Identify which cell holds the provided text, then report its (x, y) central coordinate. 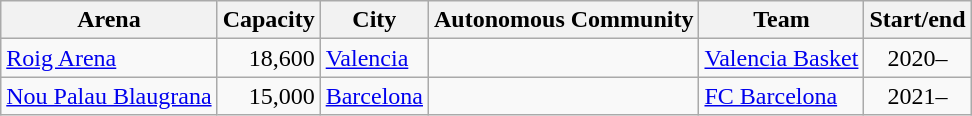
City (374, 20)
15,000 (268, 96)
2020– (918, 58)
Barcelona (374, 96)
Arena (109, 20)
Roig Arena (109, 58)
Autonomous Community (564, 20)
Capacity (268, 20)
FC Barcelona (782, 96)
2021– (918, 96)
18,600 (268, 58)
Team (782, 20)
Valencia Basket (782, 58)
Start/end (918, 20)
Nou Palau Blaugrana (109, 96)
Valencia (374, 58)
